Detect which cell encompasses the target text, then output its (x, y) center coordinate. 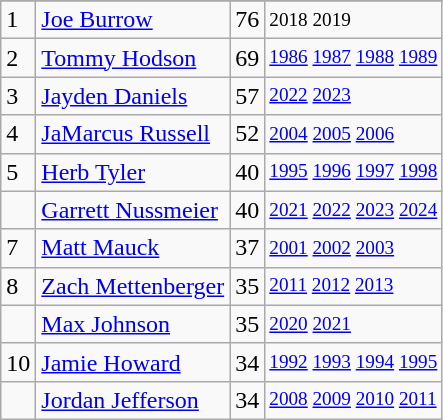
3 (18, 96)
Garrett Nussmeier (133, 210)
1992 1993 1994 1995 (354, 362)
Joe Burrow (133, 20)
2008 2009 2010 2011 (354, 400)
1995 1996 1997 1998 (354, 172)
37 (248, 248)
52 (248, 134)
Jordan Jefferson (133, 400)
8 (18, 286)
Max Johnson (133, 324)
2011 2012 2013 (354, 286)
69 (248, 58)
JaMarcus Russell (133, 134)
2022 2023 (354, 96)
2004 2005 2006 (354, 134)
5 (18, 172)
1 (18, 20)
76 (248, 20)
4 (18, 134)
2021 2022 2023 2024 (354, 210)
Herb Tyler (133, 172)
2001 2002 2003 (354, 248)
Zach Mettenberger (133, 286)
Matt Mauck (133, 248)
2 (18, 58)
7 (18, 248)
10 (18, 362)
1986 1987 1988 1989 (354, 58)
Jayden Daniels (133, 96)
57 (248, 96)
Tommy Hodson (133, 58)
Jamie Howard (133, 362)
2020 2021 (354, 324)
2018 2019 (354, 20)
